From the cell containing the given text, extract its center point as [X, Y] coordinate. 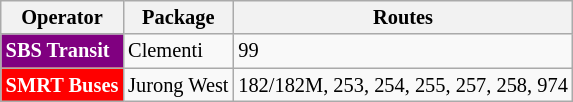
Package [178, 17]
SBS Transit [62, 51]
Clementi [178, 51]
SMRT Buses [62, 85]
182/182M, 253, 254, 255, 257, 258, 974 [402, 85]
Routes [402, 17]
99 [402, 51]
Jurong West [178, 85]
Operator [62, 17]
